Determine the (x, y) coordinate at the center of the cell enclosing the given text.  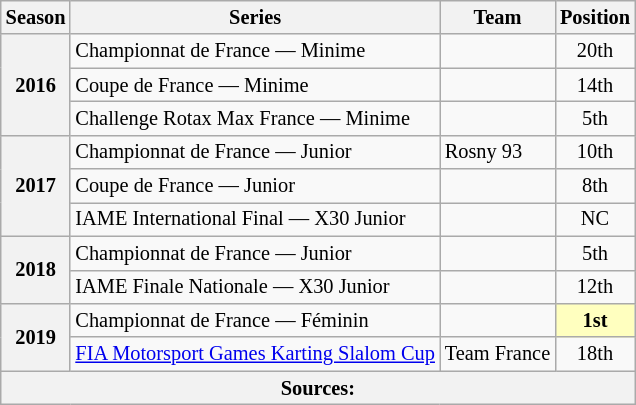
2018 (36, 270)
Coupe de France — Junior (254, 186)
20th (595, 51)
Championnat de France — Minime (254, 51)
Championnat de France — Féminin (254, 320)
10th (595, 152)
IAME Finale Nationale — X30 Junior (254, 287)
Rosny 93 (498, 152)
Series (254, 17)
IAME International Final — X30 Junior (254, 219)
Challenge Rotax Max France — Minime (254, 118)
Season (36, 17)
NC (595, 219)
Position (595, 17)
Team (498, 17)
2016 (36, 84)
2019 (36, 336)
8th (595, 186)
2017 (36, 186)
Team France (498, 354)
Coupe de France — Minime (254, 85)
12th (595, 287)
14th (595, 85)
18th (595, 354)
Sources: (318, 388)
FIA Motorsport Games Karting Slalom Cup (254, 354)
1st (595, 320)
